Detect which cell encompasses the target text, then output its (x, y) center coordinate. 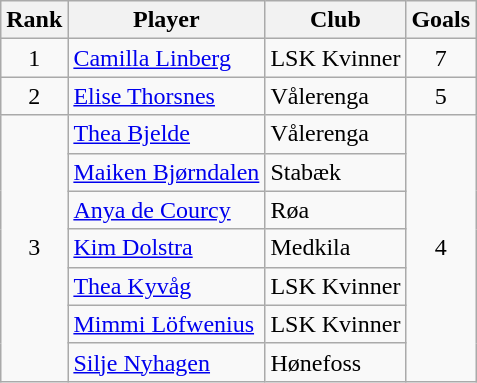
Hønefoss (336, 362)
7 (441, 58)
Stabæk (336, 172)
4 (441, 248)
Player (166, 20)
Elise Thorsnes (166, 96)
Camilla Linberg (166, 58)
5 (441, 96)
Thea Bjelde (166, 134)
Maiken Bjørndalen (166, 172)
Anya de Courcy (166, 210)
Kim Dolstra (166, 248)
Club (336, 20)
Goals (441, 20)
1 (34, 58)
Silje Nyhagen (166, 362)
Mimmi Löfwenius (166, 324)
Rank (34, 20)
Thea Kyvåg (166, 286)
3 (34, 248)
Røa (336, 210)
2 (34, 96)
Medkila (336, 248)
